Locate the cell with the specified text and output its (X, Y) center coordinate. 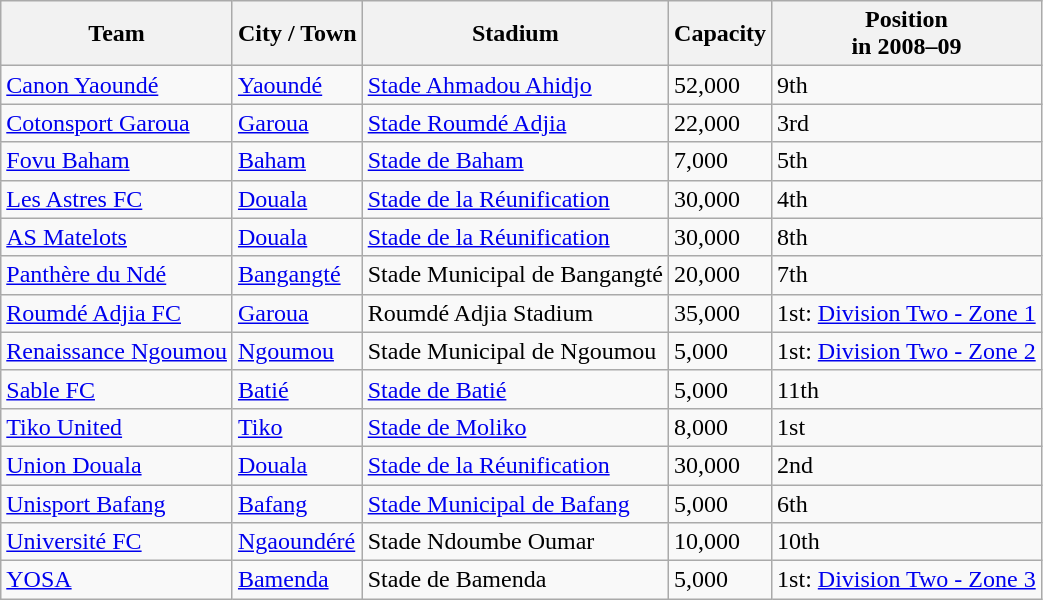
Positionin 2008–09 (907, 34)
3rd (907, 123)
7,000 (720, 161)
11th (907, 389)
1st: Division Two - Zone 1 (907, 313)
1st (907, 427)
Stade Roumdé Adjia (515, 123)
Stade Municipal de Ngoumou (515, 351)
Ngaoundéré (297, 542)
8th (907, 237)
Stade de Baham (515, 161)
Union Douala (117, 465)
Tiko United (117, 427)
22,000 (720, 123)
AS Matelots (117, 237)
Stade Ahmadou Ahidjo (515, 85)
Capacity (720, 34)
Baham (297, 161)
10th (907, 542)
Ngoumou (297, 351)
Université FC (117, 542)
9th (907, 85)
Bamenda (297, 580)
Fovu Baham (117, 161)
6th (907, 503)
Bafang (297, 503)
Tiko (297, 427)
Renaissance Ngoumou (117, 351)
Team (117, 34)
Yaoundé (297, 85)
Stadium (515, 34)
5th (907, 161)
Stade Ndoumbe Oumar (515, 542)
20,000 (720, 275)
1st: Division Two - Zone 2 (907, 351)
Batié (297, 389)
35,000 (720, 313)
Stade de Batié (515, 389)
Bangangté (297, 275)
1st: Division Two - Zone 3 (907, 580)
Roumdé Adjia FC (117, 313)
Canon Yaoundé (117, 85)
Stade de Bamenda (515, 580)
8,000 (720, 427)
Sable FC (117, 389)
City / Town (297, 34)
Cotonsport Garoua (117, 123)
4th (907, 199)
Roumdé Adjia Stadium (515, 313)
Unisport Bafang (117, 503)
7th (907, 275)
2nd (907, 465)
52,000 (720, 85)
Stade de Moliko (515, 427)
Panthère du Ndé (117, 275)
Stade Municipal de Bafang (515, 503)
Stade Municipal de Bangangté (515, 275)
10,000 (720, 542)
YOSA (117, 580)
Les Astres FC (117, 199)
